For the text-containing cell, return its midpoint in [x, y] coordinate format. 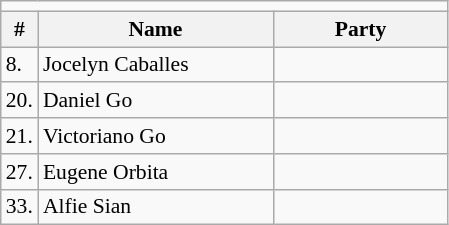
33. [20, 207]
Daniel Go [156, 101]
27. [20, 172]
20. [20, 101]
Party [360, 29]
Alfie Sian [156, 207]
Name [156, 29]
21. [20, 136]
Eugene Orbita [156, 172]
Victoriano Go [156, 136]
# [20, 29]
Jocelyn Caballes [156, 65]
8. [20, 65]
